Output the (x, y) coordinate of the center of the cell containing the given text.  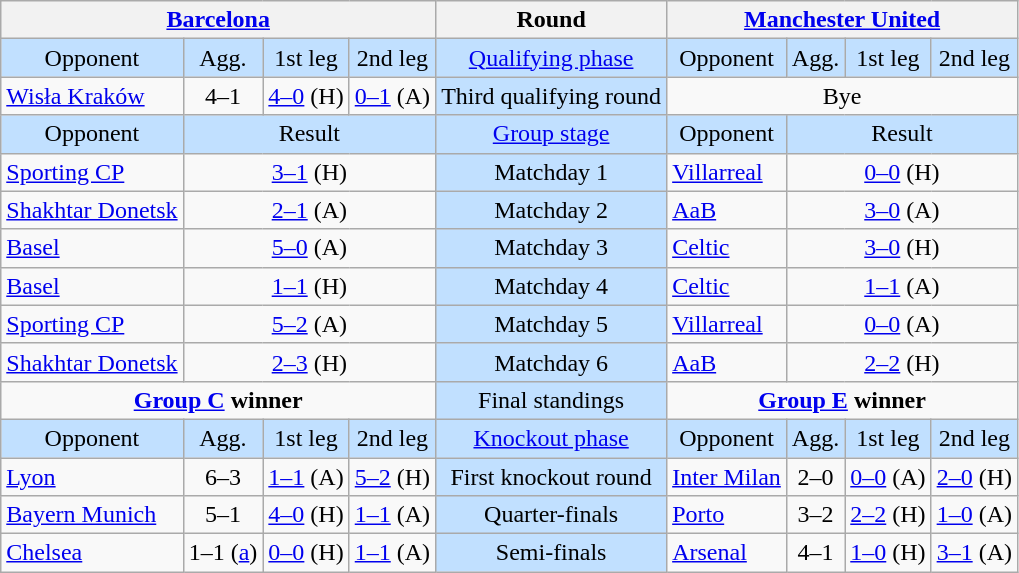
Knockout phase (552, 438)
1–0 (H) (888, 553)
5–1 (223, 515)
Inter Milan (727, 477)
3–0 (H) (902, 248)
5–2 (H) (392, 477)
Matchday 2 (552, 210)
1–1 (a) (223, 553)
3–1 (H) (309, 172)
5–2 (A) (309, 324)
Chelsea (92, 553)
Qualifying phase (552, 58)
Final standings (552, 400)
5–0 (A) (309, 248)
Matchday 6 (552, 362)
Group C winner (218, 400)
2–0 (815, 477)
Porto (727, 515)
Group E winner (842, 400)
First knockout round (552, 477)
3–1 (A) (974, 553)
Lyon (92, 477)
Third qualifying round (552, 96)
1–1 (H) (309, 286)
1–0 (A) (974, 515)
3–0 (A) (902, 210)
2–1 (A) (309, 210)
Bye (842, 96)
Wisła Kraków (92, 96)
Matchday 4 (552, 286)
6–3 (223, 477)
Manchester United (842, 20)
0–1 (A) (392, 96)
Quarter-finals (552, 515)
Matchday 5 (552, 324)
Arsenal (727, 553)
Matchday 3 (552, 248)
Group stage (552, 134)
3–2 (815, 515)
Round (552, 20)
Barcelona (218, 20)
Matchday 1 (552, 172)
2–0 (H) (974, 477)
2–3 (H) (309, 362)
Bayern Munich (92, 515)
Semi-finals (552, 553)
